Capture the cell that displays the provided text and extract its (x, y) central coordinate. 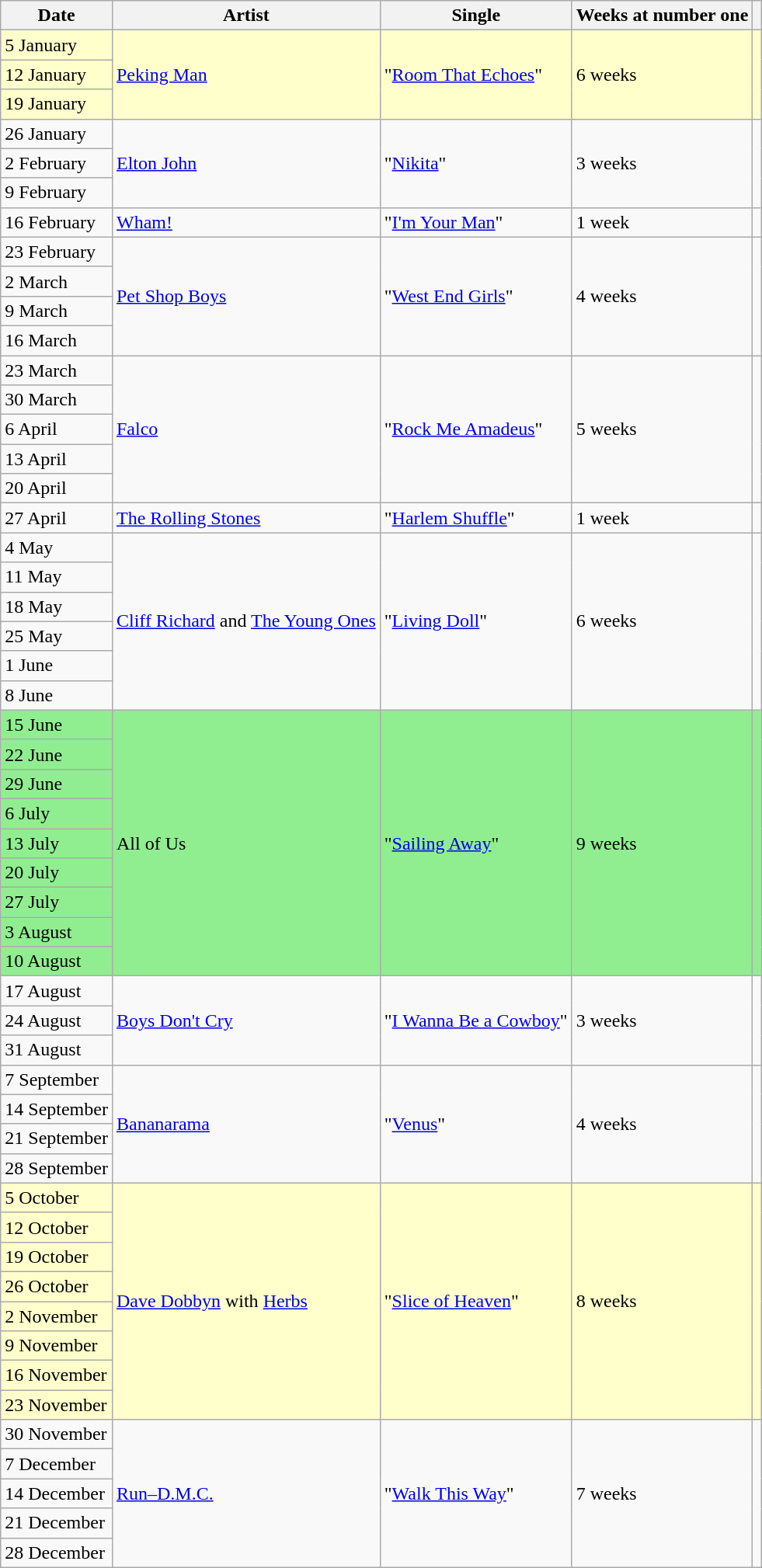
10 August (57, 961)
16 February (57, 222)
7 September (57, 1080)
5 January (57, 45)
20 April (57, 488)
23 November (57, 1405)
22 June (57, 754)
7 December (57, 1464)
"Harlem Shuffle" (475, 518)
Weeks at number one (662, 16)
"Sailing Away" (475, 843)
Wham! (245, 222)
12 January (57, 75)
1 June (57, 666)
5 weeks (662, 429)
13 July (57, 843)
9 November (57, 1346)
19 January (57, 104)
13 April (57, 459)
The Rolling Stones (245, 518)
Boys Don't Cry (245, 1020)
17 August (57, 991)
30 March (57, 400)
"West End Girls" (475, 296)
6 July (57, 813)
"Room That Echoes" (475, 75)
12 October (57, 1227)
Single (475, 16)
28 September (57, 1168)
26 October (57, 1286)
4 May (57, 548)
30 November (57, 1434)
29 June (57, 784)
All of Us (245, 843)
15 June (57, 725)
5 October (57, 1198)
3 August (57, 932)
16 November (57, 1375)
21 December (57, 1523)
6 April (57, 429)
"Walk This Way" (475, 1493)
"Living Doll" (475, 621)
9 February (57, 193)
2 February (57, 163)
21 September (57, 1139)
14 December (57, 1493)
Run–D.M.C. (245, 1493)
"Slice of Heaven" (475, 1301)
19 October (57, 1257)
"Nikita" (475, 163)
9 weeks (662, 843)
Bananarama (245, 1124)
"I'm Your Man" (475, 222)
Elton John (245, 163)
16 March (57, 340)
8 weeks (662, 1301)
"Rock Me Amadeus" (475, 429)
2 March (57, 281)
31 August (57, 1050)
11 May (57, 577)
8 June (57, 695)
25 May (57, 636)
24 August (57, 1020)
23 February (57, 252)
"I Wanna Be a Cowboy" (475, 1020)
"Venus" (475, 1124)
9 March (57, 311)
Peking Man (245, 75)
Falco (245, 429)
27 April (57, 518)
2 November (57, 1316)
14 September (57, 1109)
7 weeks (662, 1493)
27 July (57, 902)
26 January (57, 134)
18 May (57, 607)
Pet Shop Boys (245, 296)
Artist (245, 16)
Dave Dobbyn with Herbs (245, 1301)
Cliff Richard and The Young Ones (245, 621)
20 July (57, 873)
Date (57, 16)
23 March (57, 370)
28 December (57, 1552)
